From the cell containing the given text, extract its center point as [x, y] coordinate. 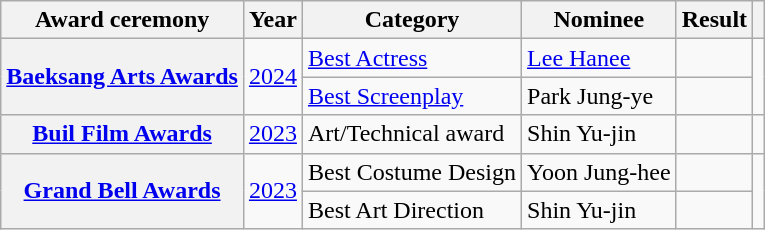
Grand Bell Awards [122, 191]
Buil Film Awards [122, 134]
Result [714, 20]
Category [412, 20]
Best Screenplay [412, 96]
Award ceremony [122, 20]
2024 [272, 77]
Nominee [600, 20]
Best Art Direction [412, 210]
Baeksang Arts Awards [122, 77]
Year [272, 20]
Yoon Jung-hee [600, 172]
Best Actress [412, 58]
Art/Technical award [412, 134]
Lee Hanee [600, 58]
Park Jung-ye [600, 96]
Best Costume Design [412, 172]
